Extract the (x, y) coordinate from the center of the cell holding the provided text.  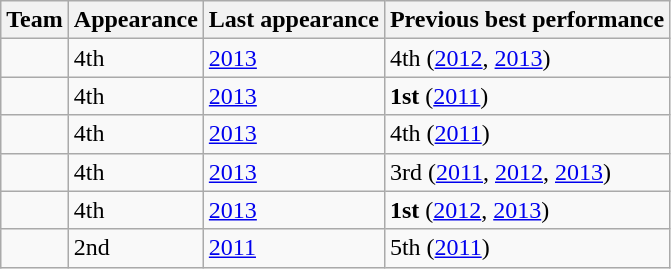
Last appearance (294, 20)
Team (35, 20)
5th (2011) (526, 248)
Appearance (136, 20)
Previous best performance (526, 20)
4th (2011) (526, 134)
2nd (136, 248)
4th (2012, 2013) (526, 58)
1st (2011) (526, 96)
3rd (2011, 2012, 2013) (526, 172)
2011 (294, 248)
1st (2012, 2013) (526, 210)
